Detect which cell encompasses the target text, then output its (x, y) center coordinate. 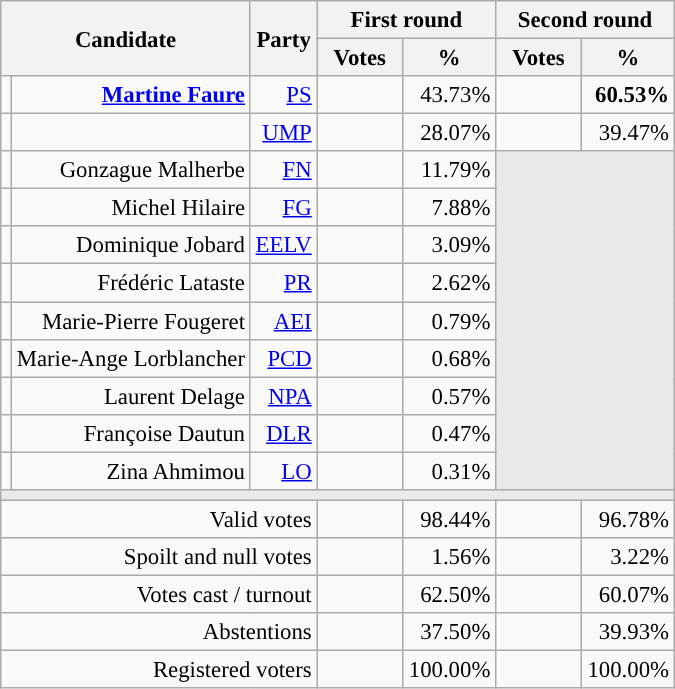
UMP (284, 133)
62.50% (450, 594)
EELV (284, 245)
39.93% (628, 632)
DLR (284, 433)
AEI (284, 321)
96.78% (628, 519)
Marie-Pierre Fougeret (130, 321)
PR (284, 283)
Gonzague Malherbe (130, 170)
Marie-Ange Lorblancher (130, 358)
LO (284, 471)
1.56% (450, 557)
11.79% (450, 170)
3.09% (450, 245)
37.50% (450, 632)
Françoise Dautun (130, 433)
0.79% (450, 321)
0.57% (450, 396)
0.31% (450, 471)
98.44% (450, 519)
Laurent Delage (130, 396)
Abstentions (159, 632)
Party (284, 38)
Zina Ahmimou (130, 471)
28.07% (450, 133)
60.07% (628, 594)
PS (284, 95)
PCD (284, 358)
Dominique Jobard (130, 245)
Spoilt and null votes (159, 557)
FN (284, 170)
2.62% (450, 283)
39.47% (628, 133)
7.88% (450, 208)
Candidate (126, 38)
NPA (284, 396)
Martine Faure (130, 95)
First round (406, 20)
Votes cast / turnout (159, 594)
0.47% (450, 433)
Frédéric Lataste (130, 283)
FG (284, 208)
Michel Hilaire (130, 208)
43.73% (450, 95)
Registered voters (159, 670)
Valid votes (159, 519)
3.22% (628, 557)
0.68% (450, 358)
Second round (586, 20)
60.53% (628, 95)
